Locate the cell with the specified text and output its (x, y) center coordinate. 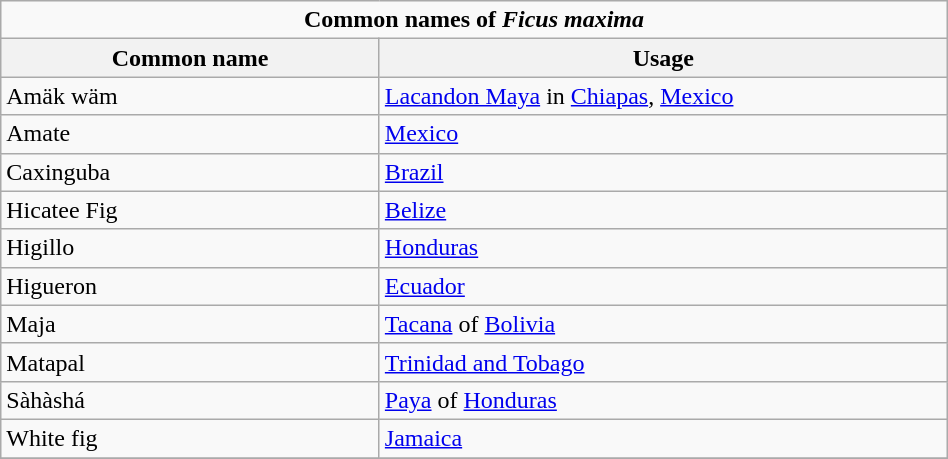
Paya of Honduras (663, 400)
Hicatee Fig (190, 210)
Higillo (190, 248)
Trinidad and Tobago (663, 362)
Mexico (663, 134)
Lacandon Maya in Chiapas, Mexico (663, 96)
Amäk wäm (190, 96)
Tacana of Bolivia (663, 324)
Honduras (663, 248)
Maja (190, 324)
White fig (190, 438)
Usage (663, 58)
Common name (190, 58)
Brazil (663, 172)
Jamaica (663, 438)
Common names of Ficus maxima (474, 20)
Sàhàshá (190, 400)
Matapal (190, 362)
Belize (663, 210)
Amate (190, 134)
Ecuador (663, 286)
Higueron (190, 286)
Caxinguba (190, 172)
